Output the (x, y) coordinate of the center of the cell containing the given text.  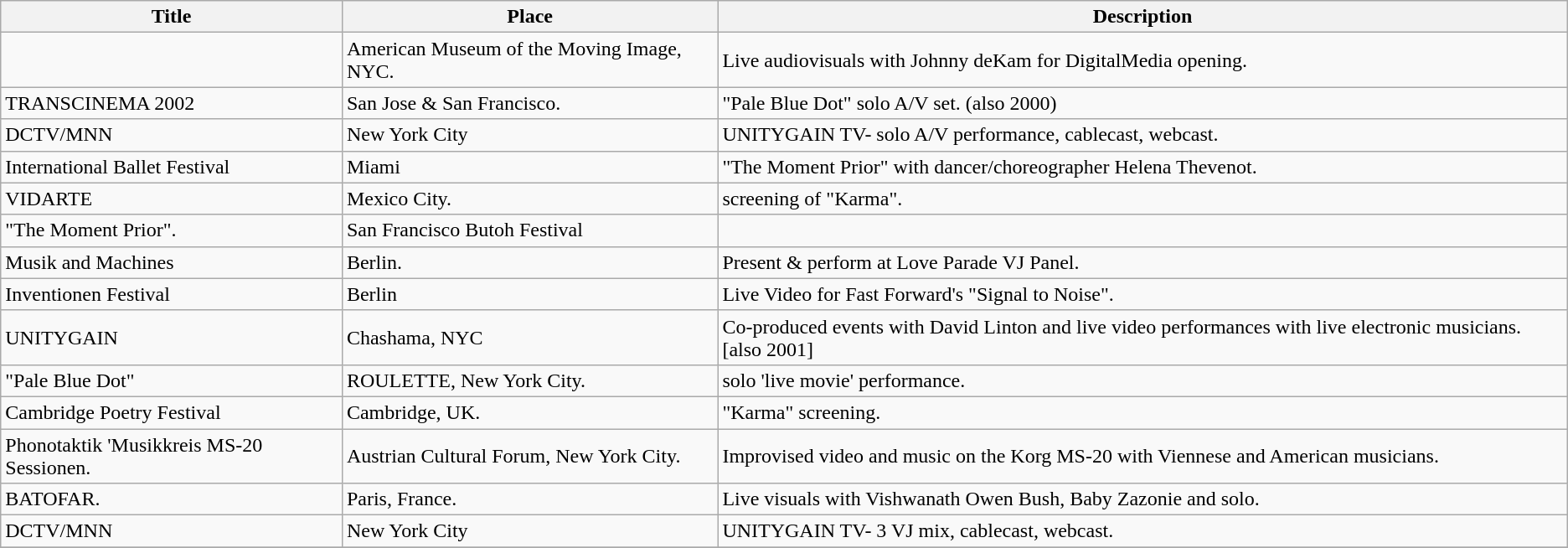
Phonotaktik 'Musikkreis MS-20 Sessionen. (172, 456)
American Museum of the Moving Image, NYC. (529, 60)
solo 'live movie' performance. (1142, 380)
Co-produced events with David Linton and live video performances with live electronic musicians. [also 2001] (1142, 337)
San Francisco Butoh Festival (529, 230)
"The Moment Prior" with dancer/choreographer Helena Thevenot. (1142, 167)
Live audiovisuals with Johnny deKam for DigitalMedia opening. (1142, 60)
Improvised video and music on the Korg MS-20 with Viennese and American musicians. (1142, 456)
"Karma" screening. (1142, 412)
Paris, France. (529, 499)
screening of "Karma". (1142, 199)
Cambridge Poetry Festival (172, 412)
Title (172, 17)
Mexico City. (529, 199)
Berlin (529, 294)
UNITYGAIN TV- 3 VJ mix, cablecast, webcast. (1142, 531)
VIDARTE (172, 199)
Live Video for Fast Forward's "Signal to Noise". (1142, 294)
Present & perform at Love Parade VJ Panel. (1142, 262)
"Pale Blue Dot" (172, 380)
Inventionen Festival (172, 294)
"Pale Blue Dot" solo A/V set. (also 2000) (1142, 103)
San Jose & San Francisco. (529, 103)
Berlin. (529, 262)
Place (529, 17)
TRANSCINEMA 2002 (172, 103)
Austrian Cultural Forum, New York City. (529, 456)
Cambridge, UK. (529, 412)
Description (1142, 17)
Miami (529, 167)
ROULETTE, New York City. (529, 380)
UNITYGAIN TV- solo A/V performance, cablecast, webcast. (1142, 135)
BATOFAR. (172, 499)
Live visuals with Vishwanath Owen Bush, Baby Zazonie and solo. (1142, 499)
Chashama, NYC (529, 337)
Musik and Machines (172, 262)
UNITYGAIN (172, 337)
"The Moment Prior". (172, 230)
International Ballet Festival (172, 167)
